Find where the given text appears and provide that cell's center as [X, Y] coordinate. 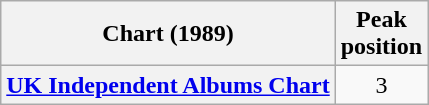
3 [381, 85]
UK Independent Albums Chart [168, 85]
Peakposition [381, 34]
Chart (1989) [168, 34]
